From the cell containing the given text, extract its center point as (X, Y) coordinate. 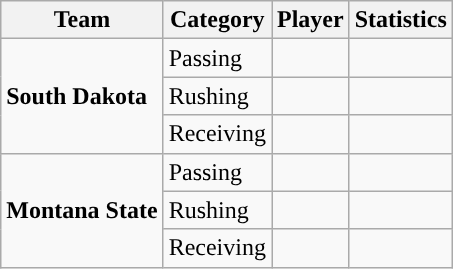
Montana State (82, 210)
South Dakota (82, 96)
Category (217, 20)
Team (82, 20)
Statistics (400, 20)
Player (311, 20)
